Return (X, Y) of the center of cell containing provided text 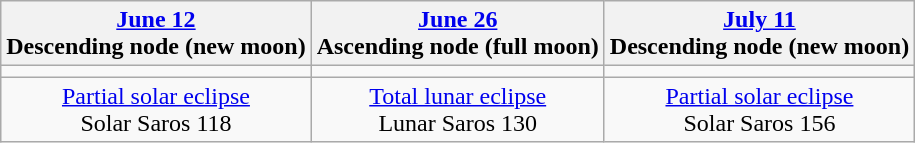
June 12Descending node (new moon) (156, 34)
July 11Descending node (new moon) (759, 34)
June 26Ascending node (full moon) (458, 34)
Total lunar eclipseLunar Saros 130 (458, 110)
Partial solar eclipseSolar Saros 118 (156, 110)
Partial solar eclipseSolar Saros 156 (759, 110)
